Capture the cell that displays the provided text and extract its [X, Y] central coordinate. 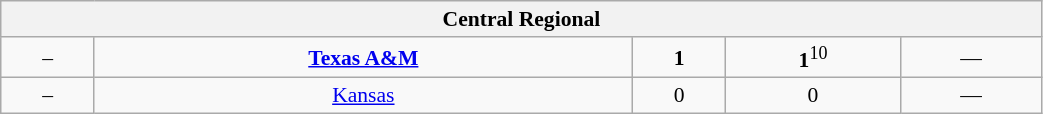
Kansas [363, 96]
Central Regional [522, 19]
Texas A&M [363, 58]
110 [813, 58]
1 [679, 58]
